Find where the given text appears and provide that cell's center as [X, Y] coordinate. 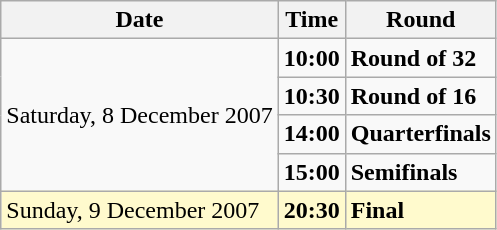
Round of 32 [420, 58]
Final [420, 210]
Round of 16 [420, 96]
Time [312, 20]
14:00 [312, 134]
10:00 [312, 58]
Saturday, 8 December 2007 [140, 115]
Date [140, 20]
10:30 [312, 96]
Round [420, 20]
15:00 [312, 172]
Sunday, 9 December 2007 [140, 210]
20:30 [312, 210]
Semifinals [420, 172]
Quarterfinals [420, 134]
